Find where the given text appears and provide that cell's center as [x, y] coordinate. 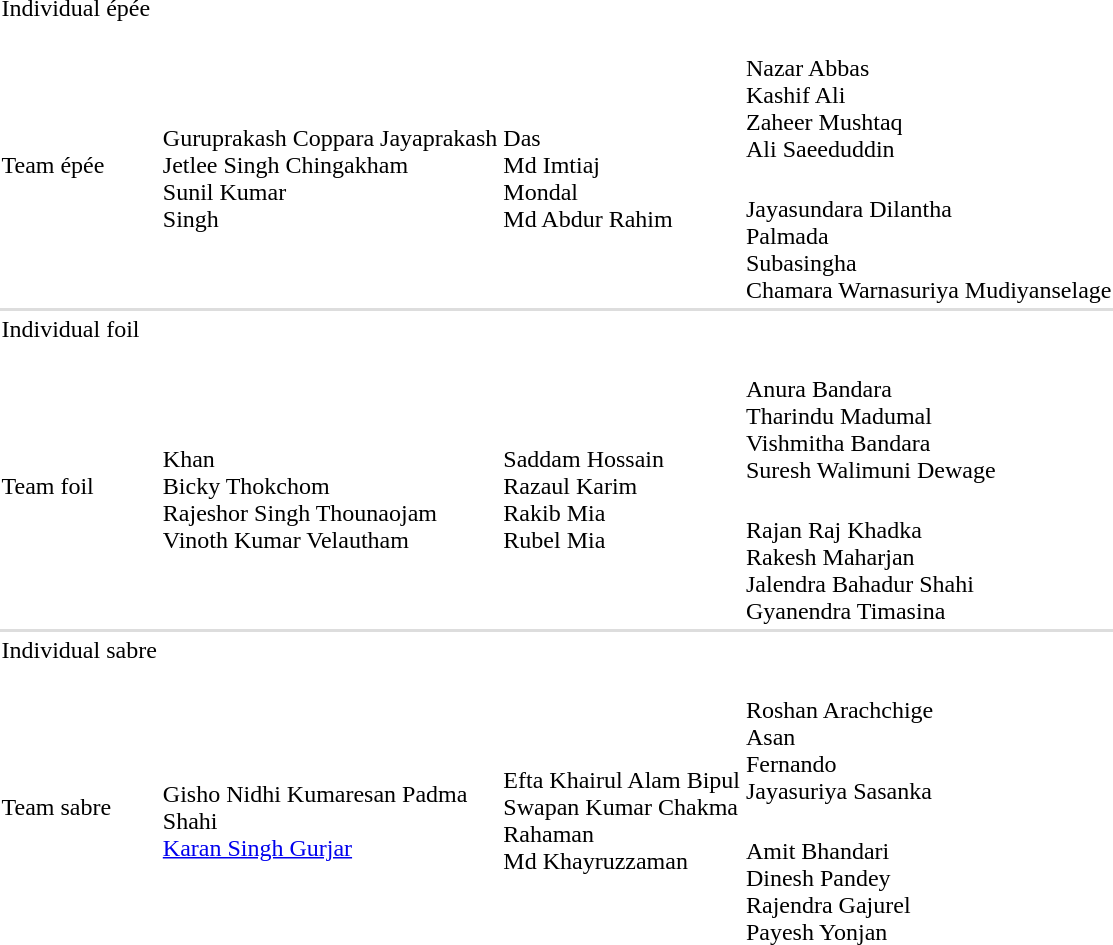
Team épée [79, 166]
Individual foil [79, 329]
Team foil [79, 486]
Jayasundara DilanthaPalmadaSubasinghaChamara Warnasuriya Mudiyanselage [928, 236]
Guruprakash Coppara JayaprakashJetlee Singh ChingakhamSunil KumarSingh [330, 166]
Rajan Raj KhadkaRakesh MaharjanJalendra Bahadur ShahiGyanendra Timasina [928, 557]
Nazar AbbasKashif AliZaheer MushtaqAli Saeeduddin [928, 95]
KhanBicky ThokchomRajeshor Singh ThounaojamVinoth Kumar Velautham [330, 486]
Anura BandaraTharindu MadumalVishmitha BandaraSuresh Walimuni Dewage [928, 416]
Roshan ArachchigeAsanFernandoJayasuriya Sasanka [928, 737]
Individual sabre [79, 650]
Saddam HossainRazaul KarimRakib MiaRubel Mia [622, 486]
DasMd ImtiajMondalMd Abdur Rahim [622, 166]
